Provide the (X, Y) coordinate of the cell's center where the given text is located.  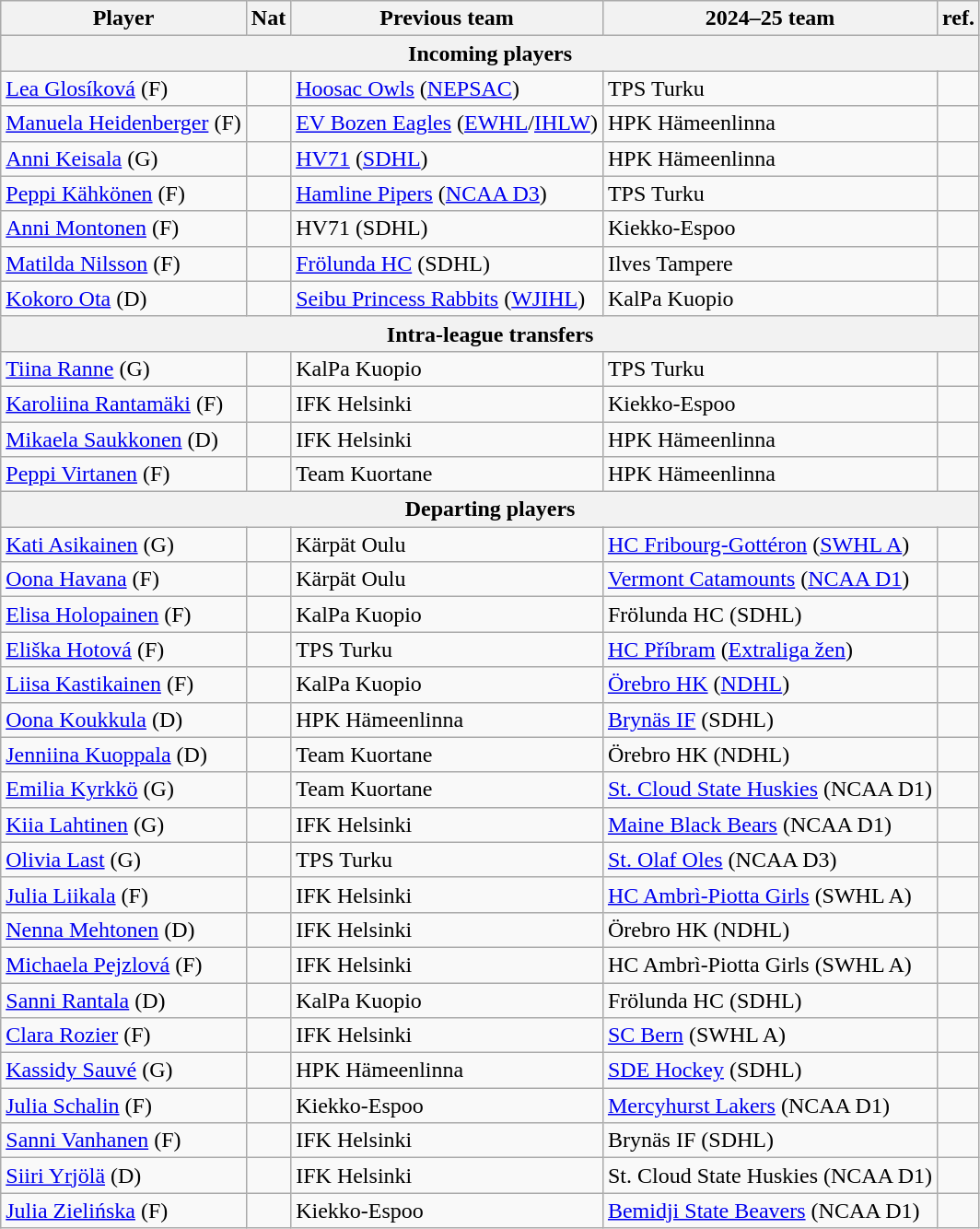
Jenniina Kuoppala (D) (123, 755)
Nat (268, 18)
Oona Havana (F) (123, 579)
Sanni Vanhanen (F) (123, 1141)
Kokoro Ota (D) (123, 298)
Hoosac Owls (NEPSAC) (448, 88)
SDE Hockey (SDHL) (770, 1071)
2024–25 team (770, 18)
Tiina Ranne (G) (123, 369)
Intra-league transfers (490, 334)
Manuela Heidenberger (F) (123, 123)
Clara Rozier (F) (123, 1036)
Incoming players (490, 53)
Julia Liikala (F) (123, 895)
Emilia Kyrkkö (G) (123, 790)
Mercyhurst Lakers (NCAA D1) (770, 1106)
Oona Koukkula (D) (123, 720)
Anni Keisala (G) (123, 158)
Vermont Catamounts (NCAA D1) (770, 579)
Peppi Virtanen (F) (123, 474)
Michaela Pejzlová (F) (123, 965)
Nenna Mehtonen (D) (123, 930)
Ilves Tampere (770, 263)
St. Olaf Oles (NCAA D3) (770, 860)
ref. (959, 18)
Kati Asikainen (G) (123, 544)
Kiia Lahtinen (G) (123, 825)
Liisa Kastikainen (F) (123, 685)
Mikaela Saukkonen (D) (123, 439)
Julia Schalin (F) (123, 1106)
Siiri Yrjölä (D) (123, 1176)
Anni Montonen (F) (123, 228)
Karoliina Rantamäki (F) (123, 404)
HC Fribourg-Gottéron (SWHL A) (770, 544)
Eliška Hotová (F) (123, 650)
Departing players (490, 509)
Previous team (448, 18)
SC Bern (SWHL A) (770, 1036)
Lea Glosíková (F) (123, 88)
Matilda Nilsson (F) (123, 263)
Bemidji State Beavers (NCAA D1) (770, 1211)
Sanni Rantala (D) (123, 1000)
EV Bozen Eagles (EWHL/IHLW) (448, 123)
Peppi Kähkönen (F) (123, 193)
Kassidy Sauvé (G) (123, 1071)
Elisa Holopainen (F) (123, 614)
HC Příbram (Extraliga žen) (770, 650)
Olivia Last (G) (123, 860)
Maine Black Bears (NCAA D1) (770, 825)
Julia Zielińska (F) (123, 1211)
Seibu Princess Rabbits (WJIHL) (448, 298)
Hamline Pipers (NCAA D3) (448, 193)
Player (123, 18)
